Output the (x, y) coordinate of the center of the cell containing the given text.  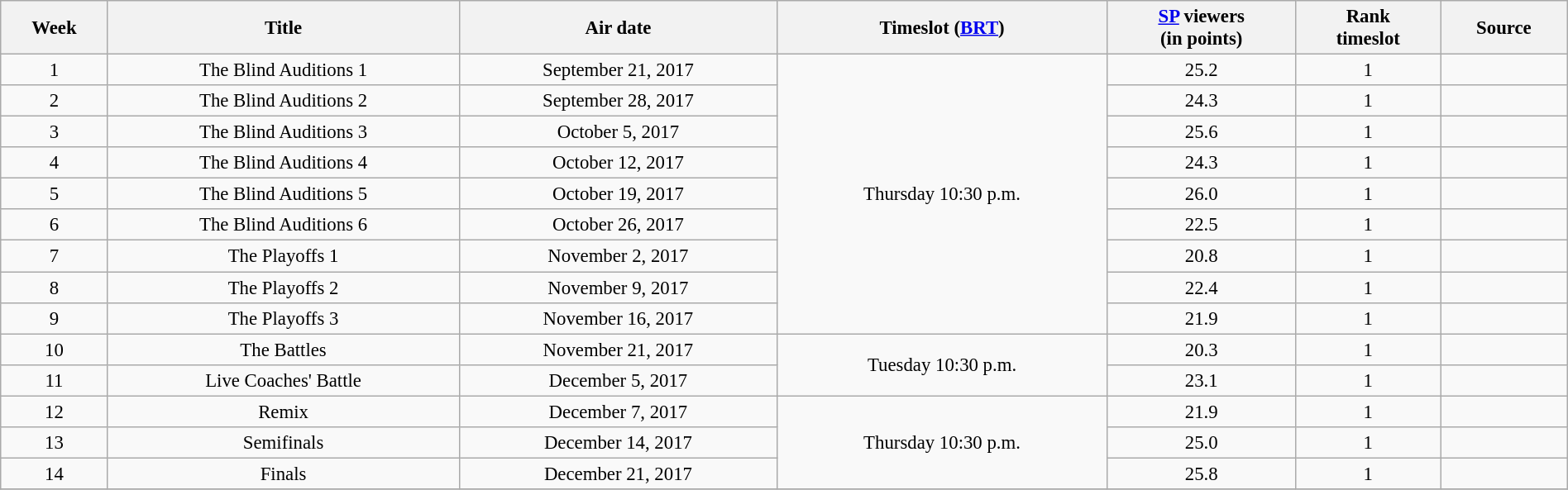
Ranktimeslot (1368, 28)
10 (55, 350)
20.8 (1201, 256)
November 9, 2017 (619, 288)
Timeslot (BRT) (943, 28)
November 2, 2017 (619, 256)
The Blind Auditions 6 (283, 226)
The Blind Auditions 1 (283, 70)
The Blind Auditions 3 (283, 132)
The Playoffs 3 (283, 318)
The Playoffs 2 (283, 288)
The Blind Auditions 5 (283, 194)
Source (1504, 28)
13 (55, 443)
November 16, 2017 (619, 318)
September 21, 2017 (619, 70)
Semifinals (283, 443)
Title (283, 28)
9 (55, 318)
Live Coaches' Battle (283, 380)
October 26, 2017 (619, 226)
The Battles (283, 350)
23.1 (1201, 380)
25.0 (1201, 443)
14 (55, 473)
October 5, 2017 (619, 132)
25.8 (1201, 473)
26.0 (1201, 194)
Air date (619, 28)
20.3 (1201, 350)
25.2 (1201, 70)
November 21, 2017 (619, 350)
8 (55, 288)
3 (55, 132)
6 (55, 226)
December 21, 2017 (619, 473)
Remix (283, 412)
October 12, 2017 (619, 163)
11 (55, 380)
Finals (283, 473)
The Playoffs 1 (283, 256)
October 19, 2017 (619, 194)
7 (55, 256)
December 5, 2017 (619, 380)
September 28, 2017 (619, 101)
4 (55, 163)
December 7, 2017 (619, 412)
22.5 (1201, 226)
Tuesday 10:30 p.m. (943, 365)
12 (55, 412)
SP viewers(in points) (1201, 28)
December 14, 2017 (619, 443)
5 (55, 194)
The Blind Auditions 4 (283, 163)
The Blind Auditions 2 (283, 101)
25.6 (1201, 132)
Week (55, 28)
2 (55, 101)
22.4 (1201, 288)
